Output the (X, Y) coordinate of the center of the cell containing the given text.  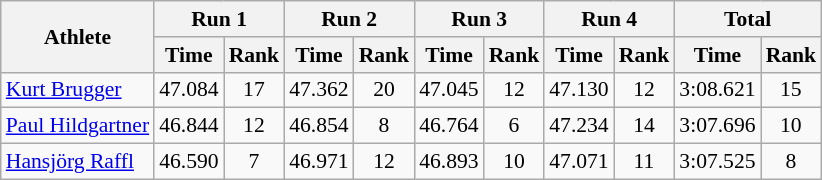
46.971 (318, 162)
46.764 (448, 126)
Run 2 (349, 19)
47.234 (578, 126)
6 (514, 126)
Run 1 (219, 19)
47.130 (578, 90)
3:07.696 (717, 126)
Run 4 (609, 19)
15 (792, 90)
46.844 (188, 126)
47.084 (188, 90)
Total (748, 19)
46.590 (188, 162)
3:08.621 (717, 90)
Kurt Brugger (78, 90)
Run 3 (479, 19)
Paul Hildgartner (78, 126)
46.854 (318, 126)
Hansjörg Raffl (78, 162)
46.893 (448, 162)
7 (254, 162)
47.362 (318, 90)
14 (644, 126)
Athlete (78, 36)
47.045 (448, 90)
20 (384, 90)
3:07.525 (717, 162)
47.071 (578, 162)
11 (644, 162)
17 (254, 90)
